Return the (x, y) coordinate for the center point of the cell that contains the specified text.  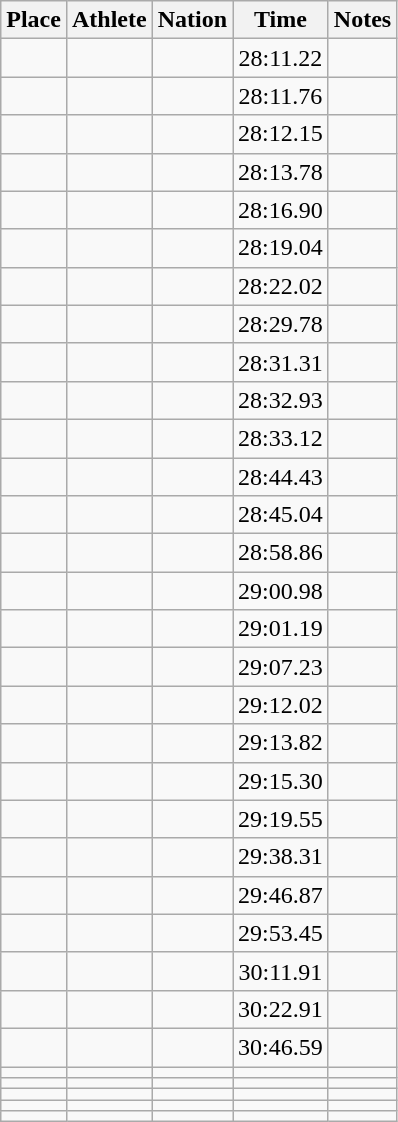
28:29.78 (281, 324)
28:16.90 (281, 210)
28:32.93 (281, 400)
Place (34, 20)
Notes (362, 20)
28:44.43 (281, 477)
Athlete (109, 20)
29:19.55 (281, 819)
28:45.04 (281, 515)
29:07.23 (281, 667)
29:12.02 (281, 705)
28:33.12 (281, 438)
29:53.45 (281, 933)
Nation (192, 20)
29:46.87 (281, 895)
28:11.22 (281, 58)
29:15.30 (281, 781)
29:00.98 (281, 591)
28:19.04 (281, 248)
Time (281, 20)
28:11.76 (281, 96)
28:12.15 (281, 134)
29:38.31 (281, 857)
30:46.59 (281, 1047)
30:11.91 (281, 971)
28:22.02 (281, 286)
28:31.31 (281, 362)
28:13.78 (281, 172)
29:13.82 (281, 743)
28:58.86 (281, 553)
29:01.19 (281, 629)
30:22.91 (281, 1009)
